From the cell containing the given text, extract its center point as (X, Y) coordinate. 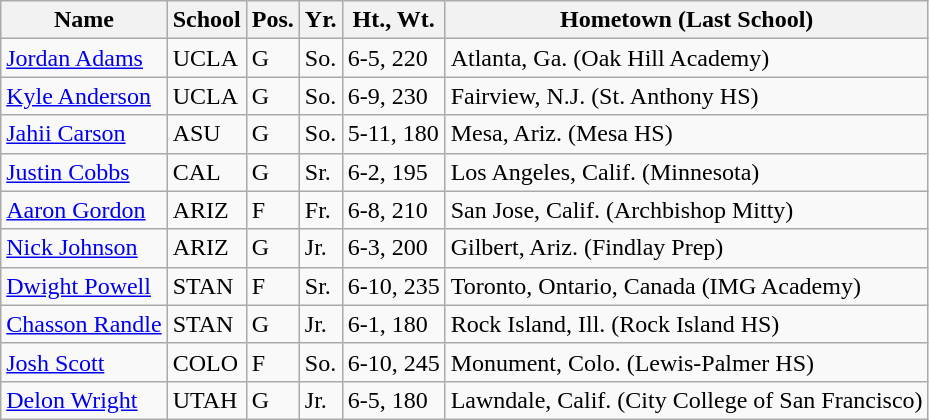
Name (84, 20)
Pos. (272, 20)
Fr. (320, 210)
School (206, 20)
San Jose, Calif. (Archbishop Mitty) (686, 210)
Atlanta, Ga. (Oak Hill Academy) (686, 58)
Los Angeles, Calif. (Minnesota) (686, 172)
6-2, 195 (394, 172)
Lawndale, Calif. (City College of San Francisco) (686, 400)
6-8, 210 (394, 210)
Rock Island, Ill. (Rock Island HS) (686, 324)
UTAH (206, 400)
6-10, 245 (394, 362)
6-5, 220 (394, 58)
Gilbert, Ariz. (Findlay Prep) (686, 248)
Toronto, Ontario, Canada (IMG Academy) (686, 286)
6-10, 235 (394, 286)
Fairview, N.J. (St. Anthony HS) (686, 96)
Monument, Colo. (Lewis-Palmer HS) (686, 362)
Chasson Randle (84, 324)
Yr. (320, 20)
Jahii Carson (84, 134)
CAL (206, 172)
Justin Cobbs (84, 172)
ASU (206, 134)
6-1, 180 (394, 324)
6-3, 200 (394, 248)
Jordan Adams (84, 58)
6-5, 180 (394, 400)
Josh Scott (84, 362)
Dwight Powell (84, 286)
Ht., Wt. (394, 20)
6-9, 230 (394, 96)
COLO (206, 362)
5-11, 180 (394, 134)
Nick Johnson (84, 248)
Delon Wright (84, 400)
Aaron Gordon (84, 210)
Hometown (Last School) (686, 20)
Kyle Anderson (84, 96)
Mesa, Ariz. (Mesa HS) (686, 134)
